Scan for the cell matching the given text and deliver its [X, Y] coordinate at center. 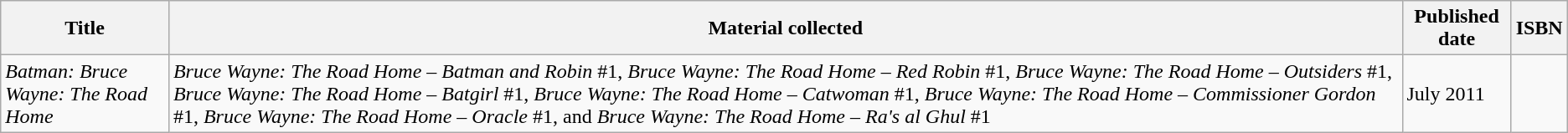
Material collected [786, 28]
Title [85, 28]
Batman: Bruce Wayne: The Road Home [85, 94]
July 2011 [1457, 94]
Published date [1457, 28]
ISBN [1540, 28]
